Locate the cell with the specified text and output its (x, y) center coordinate. 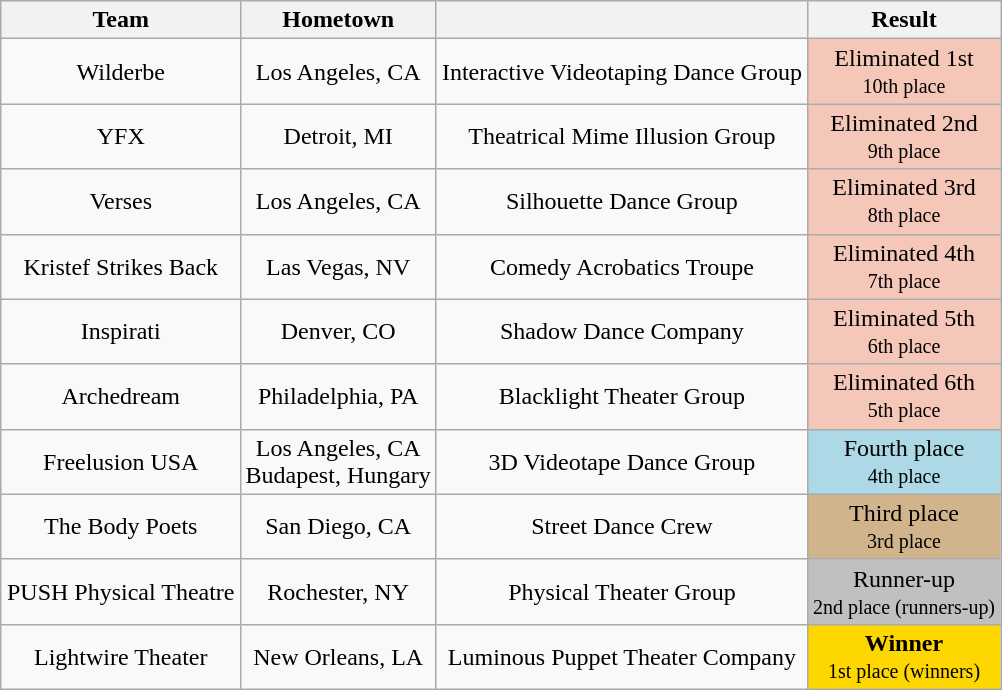
San Diego, CA (338, 526)
Fourth place4th place (904, 462)
Runner-up2nd place (runners-up) (904, 592)
Inspirati (120, 332)
Philadelphia, PA (338, 396)
Hometown (338, 20)
Third place3rd place (904, 526)
Result (904, 20)
Shadow Dance Company (622, 332)
Eliminated 4th7th place (904, 266)
Los Angeles, CABudapest, Hungary (338, 462)
Rochester, NY (338, 592)
New Orleans, LA (338, 656)
Eliminated 5th6th place (904, 332)
Eliminated 1st10th place (904, 72)
Kristef Strikes Back (120, 266)
Luminous Puppet Theater Company (622, 656)
The Body Poets (120, 526)
Theatrical Mime Illusion Group (622, 136)
Blacklight Theater Group (622, 396)
Comedy Acrobatics Troupe (622, 266)
Detroit, MI (338, 136)
Las Vegas, NV (338, 266)
3D Videotape Dance Group (622, 462)
Denver, CO (338, 332)
Interactive Videotaping Dance Group (622, 72)
PUSH Physical Theatre (120, 592)
Eliminated 3rd8th place (904, 202)
Archedream (120, 396)
Eliminated 6th5th place (904, 396)
YFX (120, 136)
Wilderbe (120, 72)
Team (120, 20)
Winner1st place (winners) (904, 656)
Eliminated 2nd9th place (904, 136)
Physical Theater Group (622, 592)
Freelusion USA (120, 462)
Lightwire Theater (120, 656)
Silhouette Dance Group (622, 202)
Verses (120, 202)
Street Dance Crew (622, 526)
